From the cell containing the given text, extract its center point as (X, Y) coordinate. 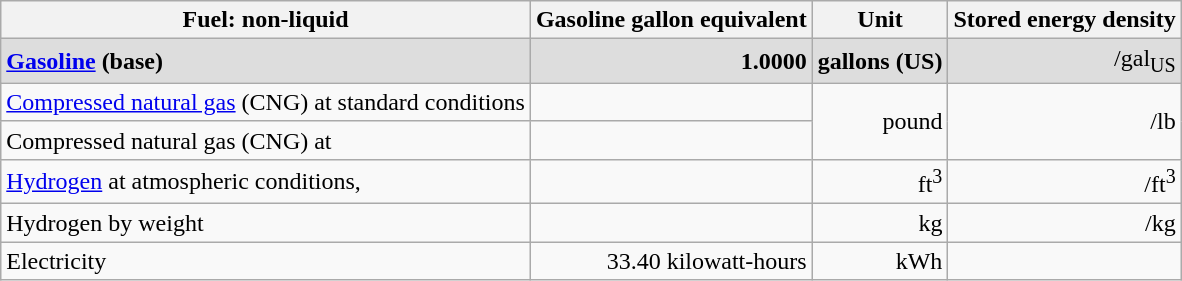
33.40 kilowatt-hours (671, 261)
1.0000 (671, 61)
/kg (1064, 223)
/galUS (1064, 61)
gallons (US) (880, 61)
Gasoline gallon equivalent (671, 20)
Hydrogen at atmospheric conditions, (266, 182)
ft3 (880, 182)
/lb (1064, 121)
Unit (880, 20)
kg (880, 223)
Compressed natural gas (CNG) at (266, 140)
Compressed natural gas (CNG) at standard conditions (266, 102)
/ft3 (1064, 182)
Fuel: non-liquid (266, 20)
Electricity (266, 261)
Stored energy density (1064, 20)
pound (880, 121)
Gasoline (base) (266, 61)
kWh (880, 261)
Hydrogen by weight (266, 223)
